Extract the [X, Y] coordinate from the center of the cell holding the provided text.  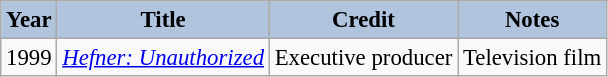
1999 [29, 58]
Hefner: Unauthorized [163, 58]
Notes [532, 20]
Title [163, 20]
Television film [532, 58]
Year [29, 20]
Executive producer [363, 58]
Credit [363, 20]
